Find where the given text appears and provide that cell's center as [x, y] coordinate. 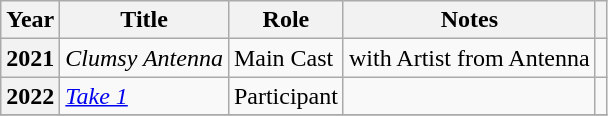
Clumsy Antenna [144, 58]
Title [144, 20]
Main Cast [286, 58]
Role [286, 20]
Notes [469, 20]
2021 [30, 58]
Participant [286, 96]
Year [30, 20]
2022 [30, 96]
Take 1 [144, 96]
with Artist from Antenna [469, 58]
